Locate the cell with the specified text and output its (x, y) center coordinate. 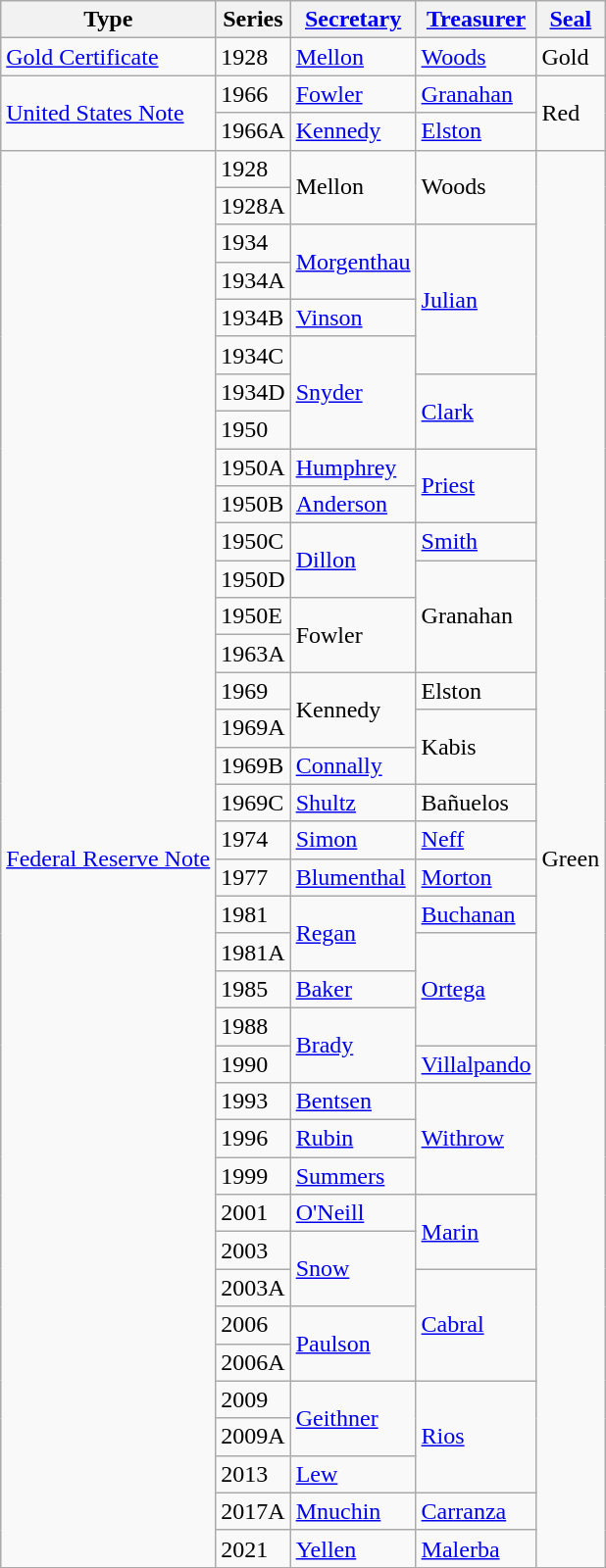
1950E (253, 616)
2017A (253, 1511)
1996 (253, 1139)
Type (108, 20)
Gold (571, 57)
1950C (253, 542)
1988 (253, 1026)
Malerba (477, 1548)
Buchanan (477, 914)
Snyder (353, 392)
Bentsen (353, 1102)
1950 (253, 429)
1934C (253, 355)
2009 (253, 1399)
2013 (253, 1474)
1999 (253, 1176)
1990 (253, 1063)
1974 (253, 840)
1966 (253, 94)
Regan (353, 933)
United States Note (108, 113)
1950A (253, 467)
1969B (253, 765)
Rios (477, 1437)
1934 (253, 243)
1969A (253, 728)
O'Neill (353, 1213)
1981A (253, 952)
2009A (253, 1437)
1985 (253, 989)
2001 (253, 1213)
Rubin (353, 1139)
Seal (571, 20)
Connally (353, 765)
Dillon (353, 561)
Ortega (477, 989)
Cabral (477, 1325)
1950B (253, 505)
1934B (253, 318)
2021 (253, 1548)
2003 (253, 1250)
Federal Reserve Note (108, 858)
Priest (477, 486)
Blumenthal (353, 877)
1969C (253, 803)
Mnuchin (353, 1511)
Series (253, 20)
Villalpando (477, 1063)
2006 (253, 1325)
Red (571, 113)
Neff (477, 840)
2006A (253, 1362)
Snow (353, 1269)
Simon (353, 840)
Bañuelos (477, 803)
1928A (253, 206)
Marin (477, 1232)
Lew (353, 1474)
1993 (253, 1102)
Green (571, 858)
Kabis (477, 747)
Withrow (477, 1139)
Smith (477, 542)
Humphrey (353, 467)
Yellen (353, 1548)
Geithner (353, 1418)
Treasurer (477, 20)
Clark (477, 411)
Vinson (353, 318)
Julian (477, 299)
Paulson (353, 1344)
1977 (253, 877)
Baker (353, 989)
1934A (253, 280)
1969 (253, 691)
Carranza (477, 1511)
1934D (253, 392)
Morgenthau (353, 262)
1950D (253, 579)
Morton (477, 877)
Anderson (353, 505)
Shultz (353, 803)
2003A (253, 1288)
Brady (353, 1045)
Summers (353, 1176)
Gold Certificate (108, 57)
1963A (253, 654)
1981 (253, 914)
Secretary (353, 20)
1966A (253, 131)
